Determine the (x, y) coordinate at the center of the cell enclosing the given text.  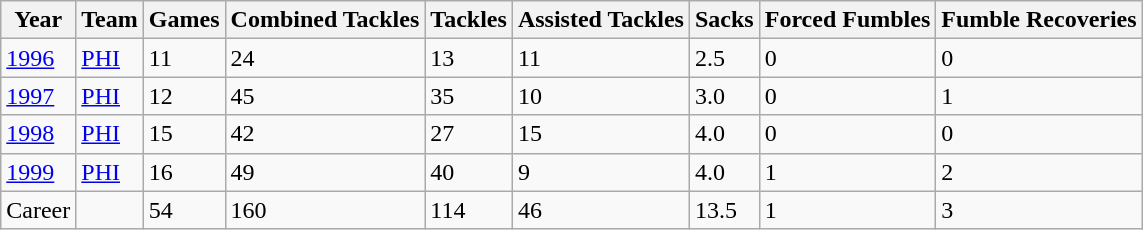
12 (184, 96)
Forced Fumbles (848, 20)
54 (184, 210)
Year (38, 20)
9 (600, 172)
Combined Tackles (325, 20)
46 (600, 210)
10 (600, 96)
1996 (38, 58)
1999 (38, 172)
16 (184, 172)
27 (469, 134)
42 (325, 134)
2 (1039, 172)
Sacks (724, 20)
3 (1039, 210)
45 (325, 96)
Games (184, 20)
1998 (38, 134)
40 (469, 172)
3.0 (724, 96)
Assisted Tackles (600, 20)
2.5 (724, 58)
35 (469, 96)
13.5 (724, 210)
49 (325, 172)
160 (325, 210)
Tackles (469, 20)
114 (469, 210)
Fumble Recoveries (1039, 20)
Team (110, 20)
13 (469, 58)
Career (38, 210)
24 (325, 58)
1997 (38, 96)
